Identify which cell holds the provided text, then report its [X, Y] central coordinate. 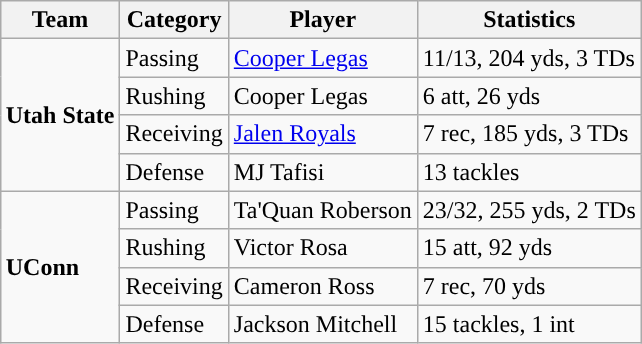
Ta'Quan Roberson [322, 210]
Jalen Royals [322, 134]
Player [322, 20]
15 tackles, 1 int [529, 324]
Jackson Mitchell [322, 324]
11/13, 204 yds, 3 TDs [529, 58]
Category [174, 20]
Statistics [529, 20]
Victor Rosa [322, 248]
6 att, 26 yds [529, 96]
Cameron Ross [322, 286]
MJ Tafisi [322, 172]
7 rec, 70 yds [529, 286]
15 att, 92 yds [529, 248]
23/32, 255 yds, 2 TDs [529, 210]
Utah State [60, 115]
Team [60, 20]
7 rec, 185 yds, 3 TDs [529, 134]
UConn [60, 267]
13 tackles [529, 172]
